Return (x, y) of the center of cell containing provided text 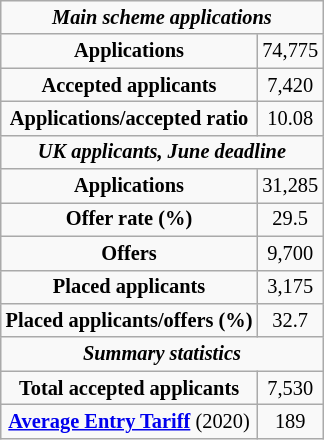
3,175 (290, 287)
Offer rate (%) (130, 219)
Placed applicants (130, 287)
Total accepted applicants (130, 388)
Summary statistics (162, 354)
189 (290, 421)
74,775 (290, 51)
7,530 (290, 388)
Applications/accepted ratio (130, 118)
Offers (130, 253)
Average Entry Tariff (2020) (130, 421)
32.7 (290, 320)
7,420 (290, 85)
10.08 (290, 118)
9,700 (290, 253)
31,285 (290, 186)
29.5 (290, 219)
Main scheme applications (162, 17)
Accepted applicants (130, 85)
Placed applicants/offers (%) (130, 320)
UK applicants, June deadline (162, 152)
